Output the [X, Y] coordinate of the center of the cell containing the given text.  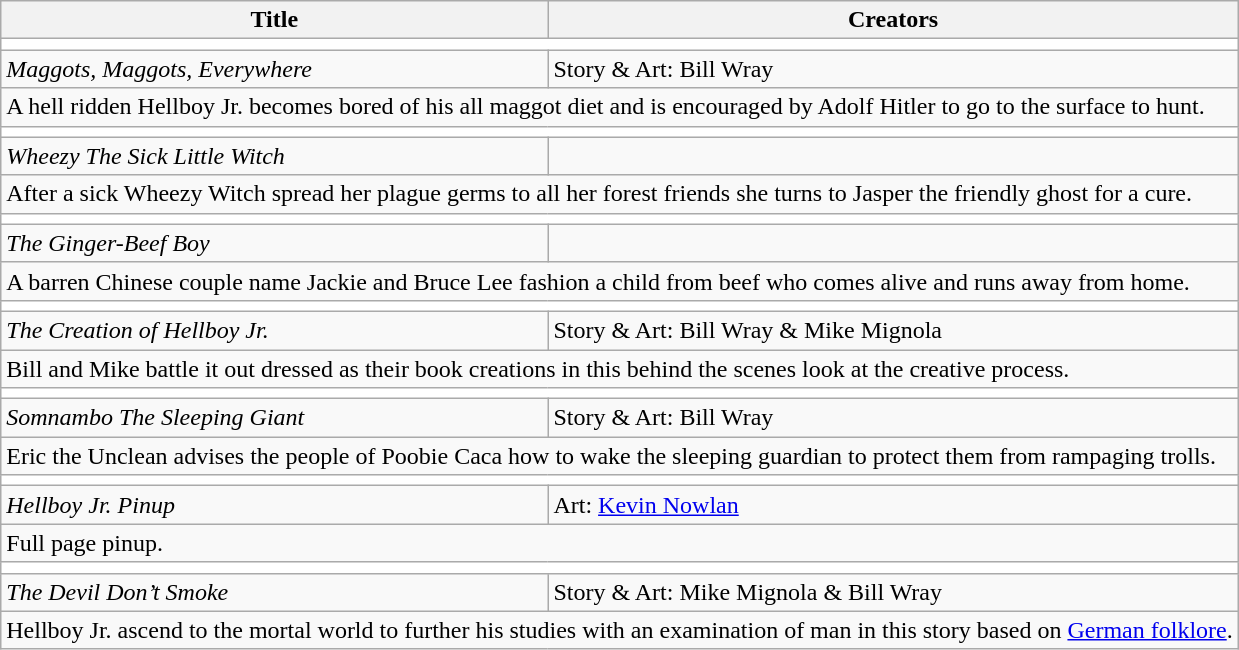
Story & Art: Bill Wray & Mike Mignola [893, 330]
Story & Art: Mike Mignola & Bill Wray [893, 592]
Art: Kevin Nowlan [893, 505]
Full page pinup. [620, 543]
The Creation of Hellboy Jr. [274, 330]
Eric the Unclean advises the people of Poobie Caca how to wake the sleeping guardian to protect them from rampaging trolls. [620, 456]
Hellboy Jr. Pinup [274, 505]
A barren Chinese couple name Jackie and Bruce Lee fashion a child from beef who comes alive and runs away from home. [620, 281]
Hellboy Jr. ascend to the mortal world to further his studies with an examination of man in this story based on German folklore. [620, 630]
Wheezy The Sick Little Witch [274, 156]
A hell ridden Hellboy Jr. becomes bored of his all maggot diet and is encouraged by Adolf Hitler to go to the surface to hunt. [620, 107]
Title [274, 20]
Bill and Mike battle it out dressed as their book creations in this behind the scenes look at the creative process. [620, 369]
After a sick Wheezy Witch spread her plague germs to all her forest friends she turns to Jasper the friendly ghost for a cure. [620, 194]
The Devil Don’t Smoke [274, 592]
Somnambo The Sleeping Giant [274, 418]
The Ginger-Beef Boy [274, 243]
Maggots, Maggots, Everywhere [274, 69]
Creators [893, 20]
